Output the (X, Y) coordinate of the center of the cell containing the given text.  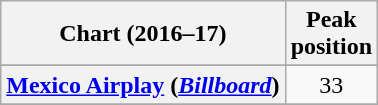
Mexico Airplay (Billboard) (143, 85)
Peak position (331, 34)
Chart (2016–17) (143, 34)
33 (331, 85)
